Pinpoint the cell where the given text exists, returning its (X, Y) midpoint coordinate. 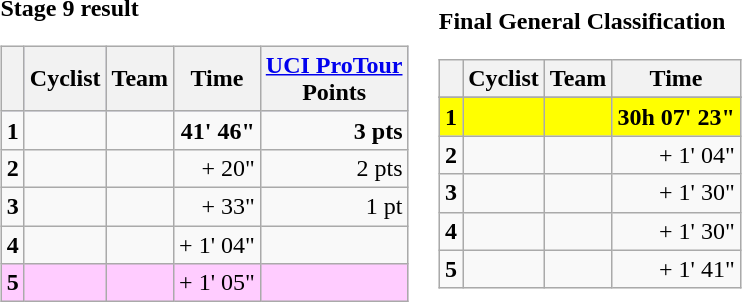
+ 33" (218, 206)
1 pt (334, 206)
30h 07' 23" (676, 117)
3 pts (334, 130)
+ 1' 05" (218, 283)
41' 46" (218, 130)
2 pts (334, 168)
UCI ProTourPoints (334, 78)
+ 1' 41" (676, 269)
+ 20" (218, 168)
